From the cell containing the given text, extract its center point as [X, Y] coordinate. 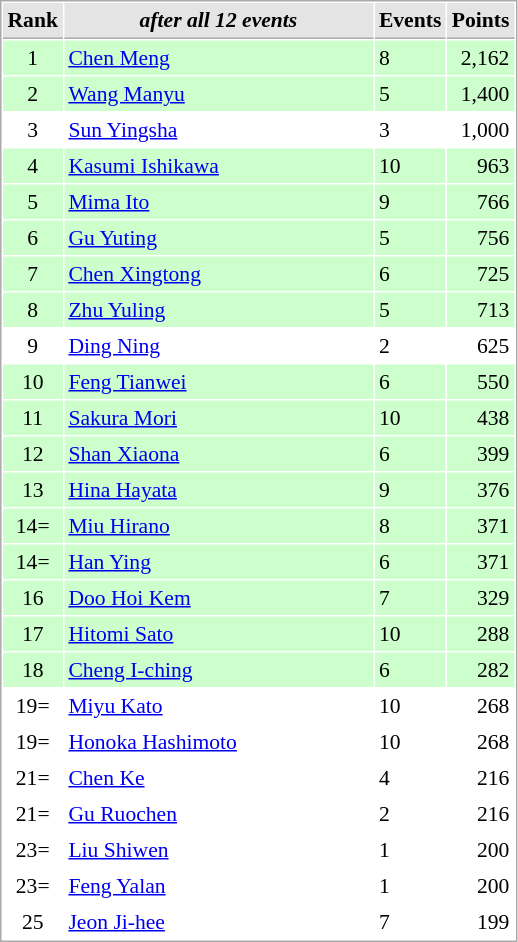
Wang Manyu [218, 93]
Miu Hirano [218, 525]
766 [480, 201]
Feng Yalan [218, 885]
Chen Xingtong [218, 273]
725 [480, 273]
288 [480, 633]
25 [32, 921]
Honoka Hashimoto [218, 741]
Zhu Yuling [218, 309]
Miyu Kato [218, 705]
Chen Ke [218, 777]
625 [480, 345]
Hitomi Sato [218, 633]
Ding Ning [218, 345]
Rank [32, 21]
Han Ying [218, 561]
550 [480, 381]
17 [32, 633]
376 [480, 489]
Hina Hayata [218, 489]
Cheng I-ching [218, 669]
199 [480, 921]
713 [480, 309]
after all 12 events [218, 21]
963 [480, 165]
Feng Tianwei [218, 381]
16 [32, 597]
Liu Shiwen [218, 849]
13 [32, 489]
Gu Yuting [218, 237]
399 [480, 453]
Doo Hoi Kem [218, 597]
1,400 [480, 93]
Events [410, 21]
11 [32, 417]
329 [480, 597]
Gu Ruochen [218, 813]
Shan Xiaona [218, 453]
12 [32, 453]
Mima Ito [218, 201]
Jeon Ji-hee [218, 921]
2,162 [480, 57]
Sakura Mori [218, 417]
Sun Yingsha [218, 129]
1,000 [480, 129]
282 [480, 669]
18 [32, 669]
Kasumi Ishikawa [218, 165]
Points [480, 21]
756 [480, 237]
438 [480, 417]
Chen Meng [218, 57]
